From the cell containing the given text, extract its center point as (X, Y) coordinate. 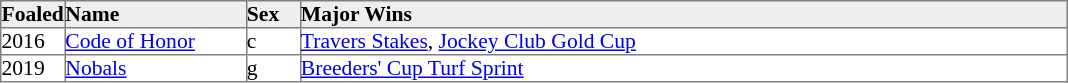
Foaled (33, 14)
2019 (33, 68)
Name (156, 14)
g (273, 68)
Major Wins (683, 14)
2016 (33, 42)
Code of Honor (156, 42)
Travers Stakes, Jockey Club Gold Cup (683, 42)
Breeders' Cup Turf Sprint (683, 68)
c (273, 42)
Nobals (156, 68)
Sex (273, 14)
